Extract the (x, y) coordinate from the center of the cell holding the provided text.  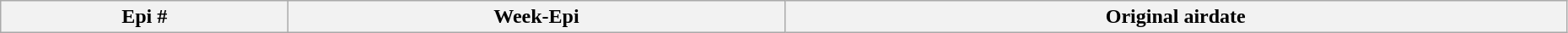
Week-Epi (536, 17)
Original airdate (1176, 17)
Epi # (145, 17)
